For the text-containing cell, return its midpoint in [x, y] coordinate format. 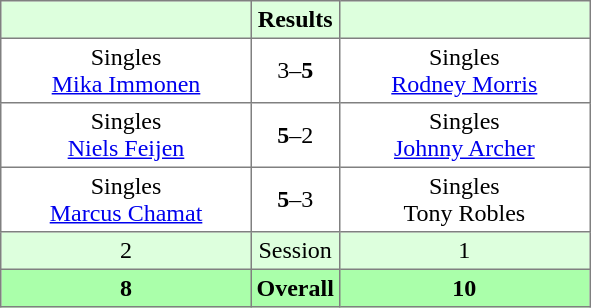
SinglesMarcus Chamat [126, 199]
SinglesNiels Feijen [126, 135]
SinglesJohnny Archer [464, 135]
Overall [295, 288]
Results [295, 20]
8 [126, 288]
2 [126, 251]
5–2 [295, 135]
1 [464, 251]
3–5 [295, 70]
SinglesTony Robles [464, 199]
5–3 [295, 199]
10 [464, 288]
SinglesMika Immonen [126, 70]
SinglesRodney Morris [464, 70]
Session [295, 251]
